Return the [X, Y] coordinate for the center point of the cell that contains the specified text.  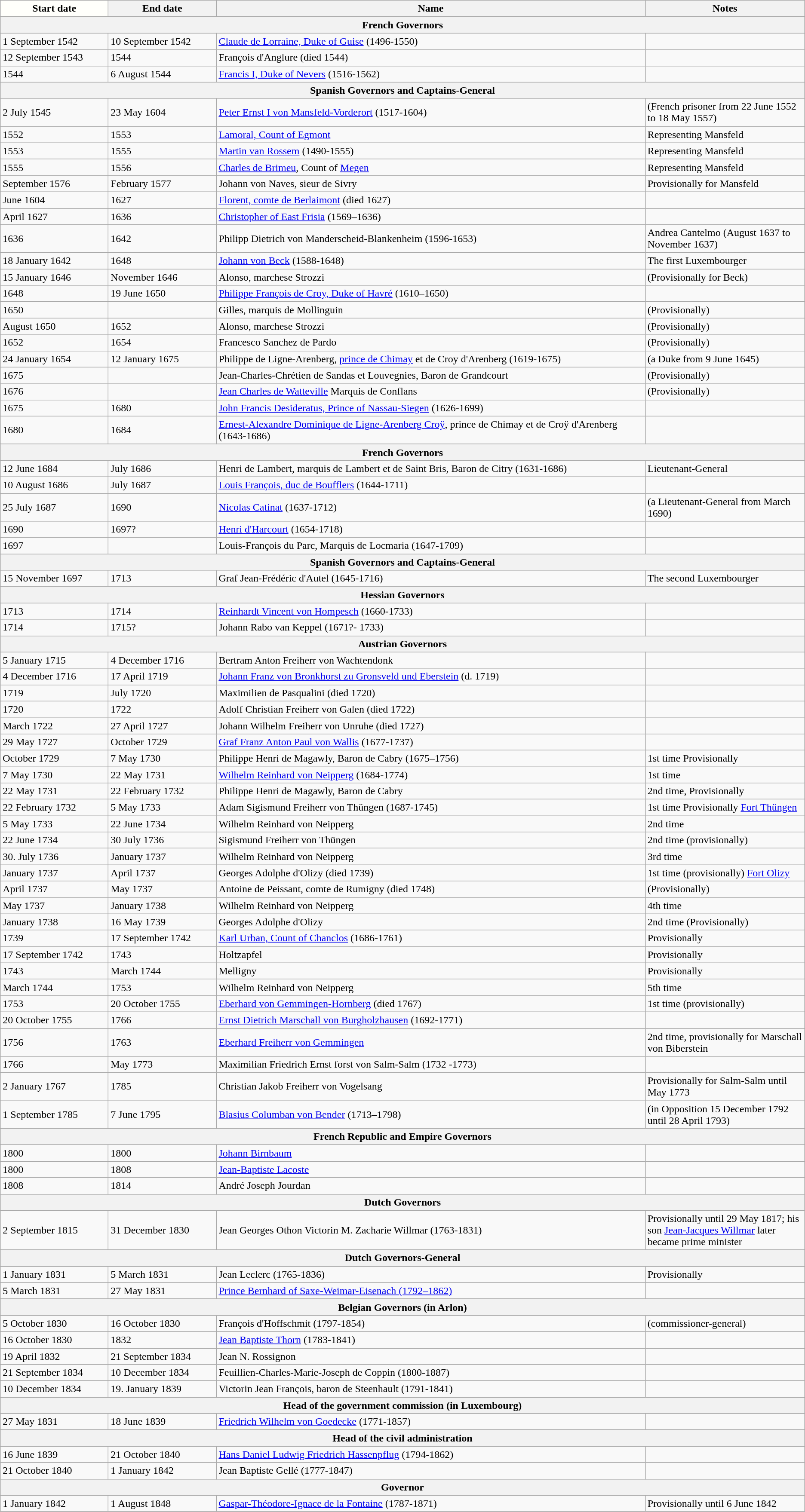
15 January 1646 [54, 277]
Jean Baptiste Thorn (1783-1841) [431, 1340]
Louis François, duc de Boufflers (1644-1711) [431, 485]
24 January 1654 [54, 359]
Christopher of East Frisia (1569–1636) [431, 216]
Charles de Brimeu, Count of Megen [431, 167]
Bertram Anton Freiherr von Wachtendonk [431, 660]
Ernst Dietrich Marschall von Burgholzhausen (1692-1771) [431, 1020]
2 January 1767 [54, 1087]
Adam Sigismund Freiherr von Thüngen (1687-1745) [431, 808]
Head of the civil administration [402, 1438]
1 September 1785 [54, 1115]
30. July 1736 [54, 857]
Jean Baptiste Gellé (1777-1847) [431, 1471]
February 1577 [163, 184]
May 1773 [163, 1065]
Provisionally for Mansfeld [725, 184]
1st time Provisionally Fort Thüngen [725, 808]
Eberhard Freiherr von Gemmingen [431, 1042]
François d'Anglure (died 1544) [431, 58]
6 August 1544 [163, 74]
2nd time, provisionally for Marschall von Biberstein [725, 1042]
18 January 1642 [54, 261]
The first Luxembourger [725, 261]
July 1687 [163, 485]
2nd time [725, 824]
June 1604 [54, 200]
1814 [163, 1186]
Philippe Henri de Magawly, Baron de Cabry [431, 791]
12 January 1675 [163, 359]
15 November 1697 [54, 578]
1556 [163, 167]
1676 [54, 392]
Antoine de Peissant, comte de Rumigny (died 1748) [431, 889]
19 April 1832 [54, 1356]
18 June 1839 [163, 1422]
(in Opposition 15 December 1792 until 28 April 1793) [725, 1115]
Christian Jakob Freiherr von Vogelsang [431, 1087]
Jean-Charles-Chrétien de Sandas et Louvegnies, Baron de Grandcourt [431, 375]
29 May 1727 [54, 742]
Philippe de Ligne-Arenberg, prince de Chimay et de Croy d'Arenberg (1619-1675) [431, 359]
Belgian Governors (in Arlon) [402, 1307]
Philipp Dietrich von Manderscheid-Blankenheim (1596-1653) [431, 239]
5 October 1830 [54, 1323]
1756 [54, 1042]
Johann Franz von Bronkhorst zu Gronsveld und Eberstein (d. 1719) [431, 676]
1st time (provisionally) [725, 1004]
1763 [163, 1042]
Nicolas Catinat (1637-1712) [431, 507]
Melligny [431, 971]
End date [163, 9]
1722 [163, 709]
Hans Daniel Ludwig Friedrich Hassenpflug (1794-1862) [431, 1454]
Gaspar-Théodore-Ignace de la Fontaine (1787-1871) [431, 1503]
Dutch Governors [402, 1202]
Jean N. Rossignon [431, 1356]
1739 [54, 938]
Provisionally until 6 June 1842 [725, 1503]
September 1576 [54, 184]
(commissioner-general) [725, 1323]
1715? [163, 627]
19. January 1839 [163, 1389]
Hessian Governors [402, 595]
5 January 1715 [54, 660]
10 August 1686 [54, 485]
1719 [54, 693]
4th time [725, 906]
10 September 1542 [163, 41]
Johann Rabo van Keppel (1671?- 1733) [431, 627]
1684 [163, 430]
Claude de Lorraine, Duke of Guise (1496-1550) [431, 41]
Peter Ernst I von Mansfeld-Vorderort (1517-1604) [431, 113]
1st time [725, 775]
Karl Urban, Count of Chanclos (1686-1761) [431, 938]
François d'Hoffschmit (1797-1854) [431, 1323]
Florent, comte de Berlaimont (died 1627) [431, 200]
André Joseph Jourdan [431, 1186]
27 April 1727 [163, 725]
Notes [725, 9]
Graf Franz Anton Paul von Wallis (1677-1737) [431, 742]
1 January 1831 [54, 1274]
Jean Charles de Watteville Marquis de Conflans [431, 392]
Lieutenant-General [725, 468]
Jean-Baptiste Lacoste [431, 1169]
16 June 1839 [54, 1454]
John Francis Desideratus, Prince of Nassau-Siegen (1626-1699) [431, 408]
Maximilian Friedrich Ernst forst von Salm-Salm (1732 -1773) [431, 1065]
Sigismund Freiherr von Thüngen [431, 840]
1 September 1542 [54, 41]
Gilles, marquis de Mollinguin [431, 310]
The second Luxembourger [725, 578]
Dutch Governors-General [402, 1258]
Jean Leclerc (1765-1836) [431, 1274]
1 August 1848 [163, 1503]
Maximilien de Pasqualini (died 1720) [431, 693]
April 1627 [54, 216]
Francesco Sanchez de Pardo [431, 343]
1832 [163, 1340]
August 1650 [54, 326]
25 July 1687 [54, 507]
Provisionally until 29 May 1817; his son Jean-Jacques Willmar later became prime minister [725, 1230]
Blasius Columban von Bender (1713–1798) [431, 1115]
1785 [163, 1087]
Henri d'Harcourt (1654-1718) [431, 530]
Head of the government commission (in Luxembourg) [402, 1405]
1720 [54, 709]
(Provisionally for Beck) [725, 277]
17 April 1719 [163, 676]
1697? [163, 530]
Governor [402, 1487]
7 June 1795 [163, 1115]
5th time [725, 987]
July 1686 [163, 468]
Philippe François de Croy, Duke of Havré (1610–1650) [431, 294]
1627 [163, 200]
1697 [54, 546]
Start date [54, 9]
July 1720 [163, 693]
Name [431, 9]
Johann von Naves, sieur de Sivry [431, 184]
Francis I, Duke of Nevers (1516-1562) [431, 74]
Ernest-Alexandre Dominique de Ligne-Arenberg Croÿ, prince de Chimay et de Croÿ d'Arenberg (1643-1686) [431, 430]
Georges Adolphe d'Olizy (died 1739) [431, 873]
19 June 1650 [163, 294]
Philippe Henri de Magawly, Baron de Cabry (1675–1756) [431, 758]
Henri de Lambert, marquis de Lambert et de Saint Bris, Baron de Citry (1631-1686) [431, 468]
31 December 1830 [163, 1230]
Wilhelm Reinhard von Neipperg (1684-1774) [431, 775]
Andrea Cantelmo (August 1637 to November 1637) [725, 239]
Louis-François du Parc, Marquis de Locmaria (1647-1709) [431, 546]
23 May 1604 [163, 113]
Friedrich Wilhelm von Goedecke (1771-1857) [431, 1422]
(a Lieutenant-General from March 1690) [725, 507]
Victorin Jean François, baron de Steenhault (1791-1841) [431, 1389]
12 September 1543 [54, 58]
2nd time, Provisionally [725, 791]
Austrian Governors [402, 644]
16 May 1739 [163, 922]
Lamoral, Count of Egmont [431, 135]
Martin van Rossem (1490-1555) [431, 151]
Johann von Beck (1588-1648) [431, 261]
Eberhard von Gemmingen-Hornberg (died 1767) [431, 1004]
2nd time (provisionally) [725, 840]
Provisionally for Salm-Salm until May 1773 [725, 1087]
1642 [163, 239]
(a Duke from 9 June 1645) [725, 359]
2nd time (Provisionally) [725, 922]
1st time (provisionally) Fort Olizy [725, 873]
Holtzapfel [431, 955]
March 1722 [54, 725]
1552 [54, 135]
Johann Birnbaum [431, 1153]
3rd time [725, 857]
1st time Provisionally [725, 758]
Georges Adolphe d'Olizy [431, 922]
Graf Jean-Frédéric d'Autel (1645-1716) [431, 578]
Reinhardt Vincent von Hompesch (1660-1733) [431, 611]
Adolf Christian Freiherr von Galen (died 1722) [431, 709]
2 September 1815 [54, 1230]
November 1646 [163, 277]
1650 [54, 310]
French Republic and Empire Governors [402, 1137]
1654 [163, 343]
Prince Bernhard of Saxe-Weimar-Eisenach (1792–1862) [431, 1291]
Jean Georges Othon Victorin M. Zacharie Willmar (1763-1831) [431, 1230]
Johann Wilhelm Freiherr von Unruhe (died 1727) [431, 725]
12 June 1684 [54, 468]
30 July 1736 [163, 840]
Feuillien-Charles-Marie-Joseph de Coppin (1800-1887) [431, 1373]
2 July 1545 [54, 113]
(French prisoner from 22 June 1552 to 18 May 1557) [725, 113]
